For the text-containing cell, return its midpoint in [X, Y] coordinate format. 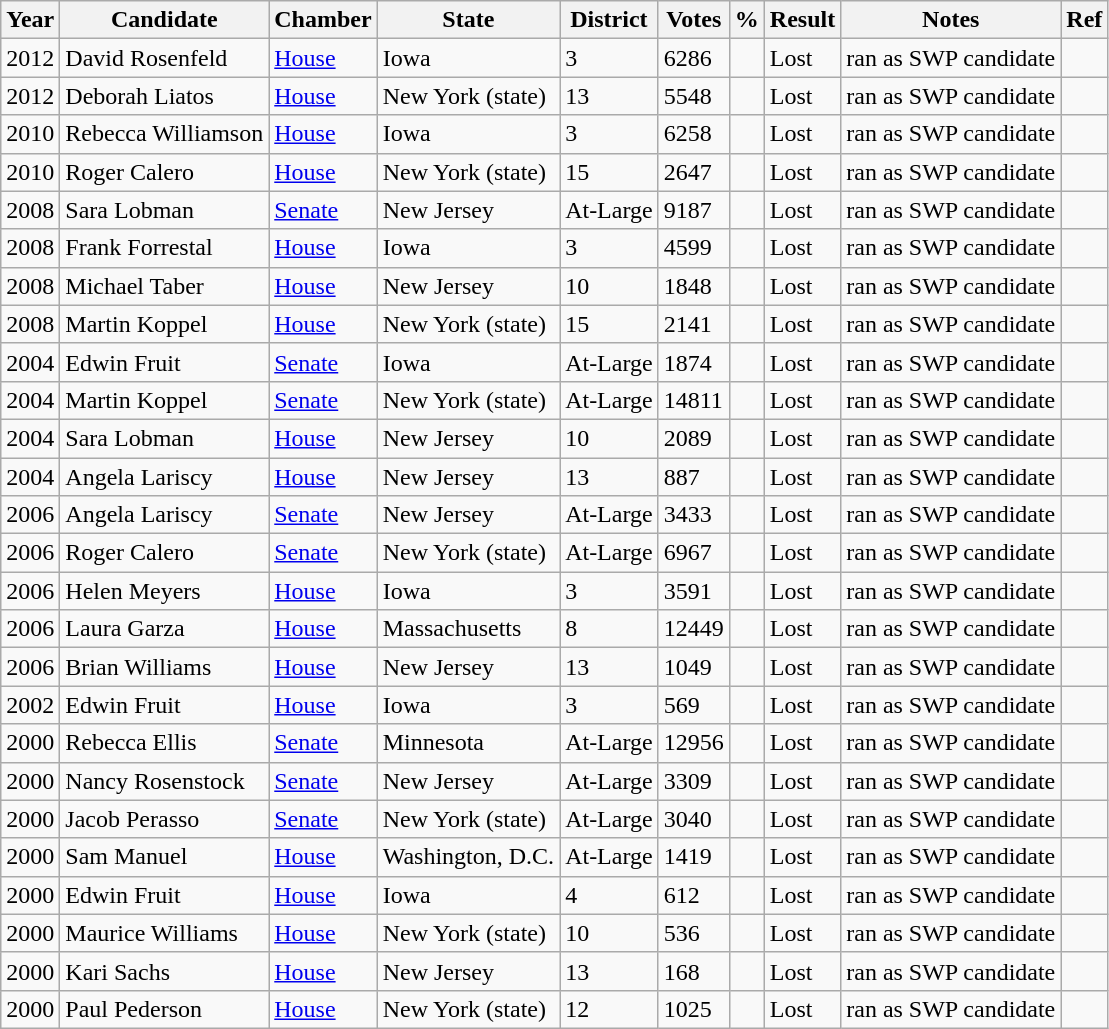
Washington, D.C. [468, 857]
Votes [694, 20]
3040 [694, 819]
6258 [694, 134]
168 [694, 971]
State [468, 20]
Result [802, 20]
Nancy Rosenstock [164, 781]
3433 [694, 515]
612 [694, 895]
2002 [30, 705]
Rebecca Williamson [164, 134]
Sam Manuel [164, 857]
Minnesota [468, 743]
Laura Garza [164, 629]
Year [30, 20]
Frank Forrestal [164, 248]
8 [610, 629]
Deborah Liatos [164, 96]
David Rosenfeld [164, 58]
3591 [694, 591]
4599 [694, 248]
2647 [694, 172]
Candidate [164, 20]
Massachusetts [468, 629]
1025 [694, 1009]
Rebecca Ellis [164, 743]
12 [610, 1009]
6286 [694, 58]
Helen Meyers [164, 591]
District [610, 20]
% [746, 20]
Paul Pederson [164, 1009]
1049 [694, 667]
1874 [694, 362]
9187 [694, 210]
887 [694, 477]
5548 [694, 96]
1419 [694, 857]
Chamber [323, 20]
Maurice Williams [164, 933]
Brian Williams [164, 667]
Notes [951, 20]
Kari Sachs [164, 971]
3309 [694, 781]
14811 [694, 400]
4 [610, 895]
Jacob Perasso [164, 819]
Ref [1084, 20]
Michael Taber [164, 286]
2141 [694, 324]
2089 [694, 438]
1848 [694, 286]
12956 [694, 743]
6967 [694, 553]
12449 [694, 629]
569 [694, 705]
536 [694, 933]
